Locate the cell with the specified text and output its [x, y] center coordinate. 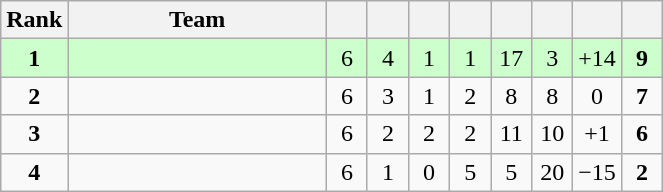
7 [642, 96]
−15 [598, 172]
+14 [598, 58]
10 [552, 134]
9 [642, 58]
11 [512, 134]
20 [552, 172]
Rank [34, 20]
+1 [598, 134]
Team [198, 20]
17 [512, 58]
